Scan for the cell matching the given text and deliver its [X, Y] coordinate at center. 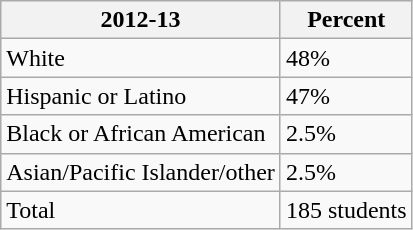
Hispanic or Latino [141, 96]
47% [346, 96]
Asian/Pacific Islander/other [141, 172]
Black or African American [141, 134]
48% [346, 58]
2012-13 [141, 20]
185 students [346, 210]
Total [141, 210]
White [141, 58]
Percent [346, 20]
